Output the [x, y] coordinate of the center of the cell containing the given text.  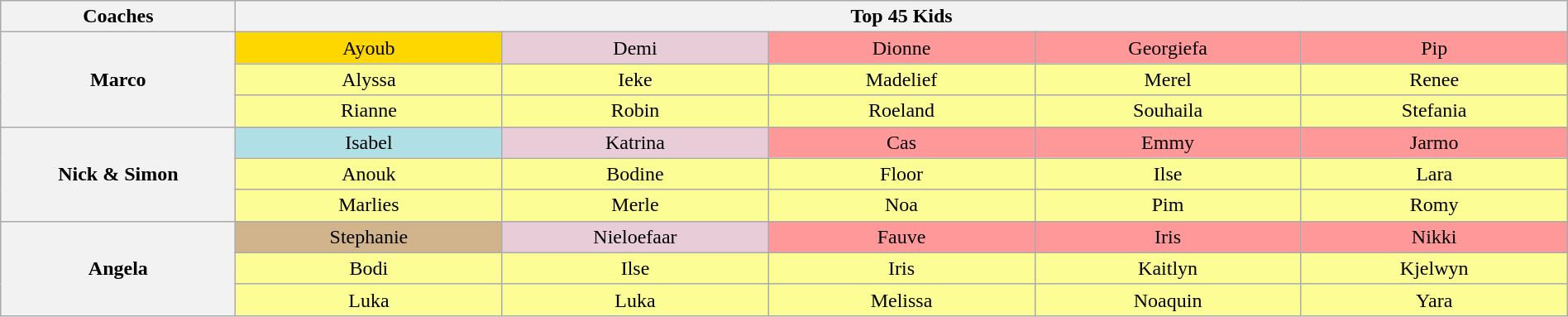
Angela [118, 268]
Romy [1434, 205]
Ayoub [369, 48]
Renee [1434, 79]
Pim [1168, 205]
Dionne [901, 48]
Nick & Simon [118, 174]
Marlies [369, 205]
Melissa [901, 300]
Robin [635, 111]
Marco [118, 79]
Anouk [369, 174]
Nikki [1434, 237]
Madelief [901, 79]
Rianne [369, 111]
Noaquin [1168, 300]
Stephanie [369, 237]
Cas [901, 142]
Merel [1168, 79]
Bodi [369, 268]
Nieloefaar [635, 237]
Lara [1434, 174]
Isabel [369, 142]
Fauve [901, 237]
Noa [901, 205]
Top 45 Kids [901, 17]
Merle [635, 205]
Bodine [635, 174]
Stefania [1434, 111]
Georgiefa [1168, 48]
Demi [635, 48]
Floor [901, 174]
Pip [1434, 48]
Jarmo [1434, 142]
Emmy [1168, 142]
Coaches [118, 17]
Ieke [635, 79]
Yara [1434, 300]
Kaitlyn [1168, 268]
Katrina [635, 142]
Kjelwyn [1434, 268]
Alyssa [369, 79]
Souhaila [1168, 111]
Roeland [901, 111]
